Return [X, Y] of the center of cell containing provided text 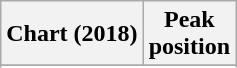
Peak position [189, 34]
Chart (2018) [72, 34]
